Identify which cell holds the provided text, then report its (x, y) central coordinate. 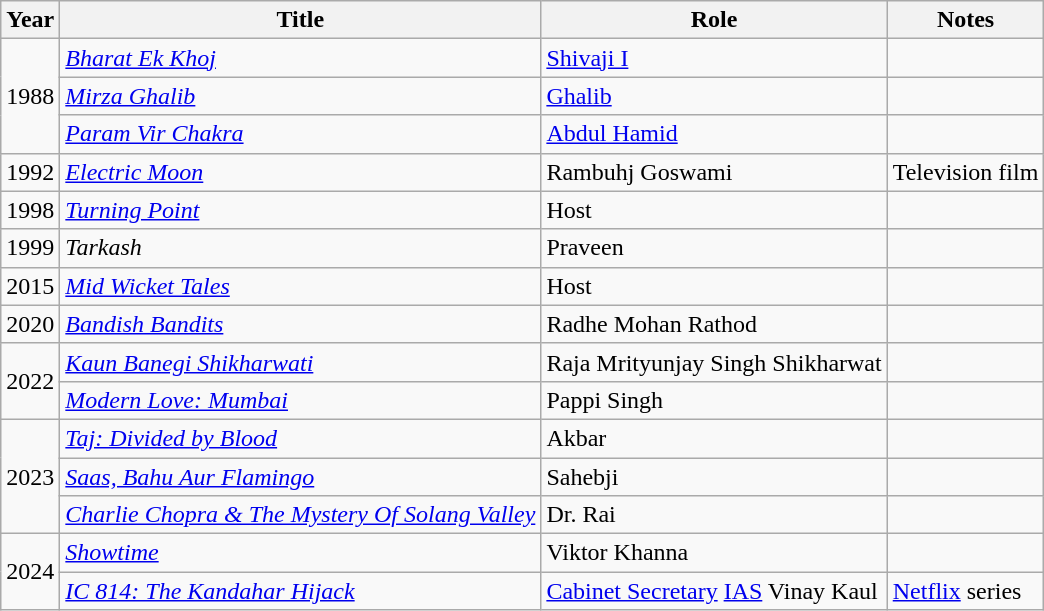
Dr. Rai (714, 515)
Bharat Ek Khoj (300, 58)
Taj: Divided by Blood (300, 438)
Akbar (714, 438)
Cabinet Secretary IAS Vinay Kaul (714, 591)
Sahebji (714, 477)
1998 (30, 210)
Pappi Singh (714, 400)
2023 (30, 476)
Abdul Hamid (714, 134)
Year (30, 20)
2015 (30, 286)
Viktor Khanna (714, 553)
Bandish Bandits (300, 324)
2024 (30, 572)
2020 (30, 324)
IC 814: The Kandahar Hijack (300, 591)
Showtime (300, 553)
Radhe Mohan Rathod (714, 324)
Charlie Chopra & The Mystery Of Solang Valley (300, 515)
Mid Wicket Tales (300, 286)
Saas, Bahu Aur Flamingo (300, 477)
Notes (966, 20)
Ghalib (714, 96)
Praveen (714, 248)
1999 (30, 248)
Shivaji I (714, 58)
Modern Love: Mumbai (300, 400)
Television film (966, 172)
Electric Moon (300, 172)
Param Vir Chakra (300, 134)
Title (300, 20)
1992 (30, 172)
Kaun Banegi Shikharwati (300, 362)
Mirza Ghalib (300, 96)
Netflix series (966, 591)
Rambuhj Goswami (714, 172)
Raja Mrityunjay Singh Shikharwat (714, 362)
Role (714, 20)
Turning Point (300, 210)
2022 (30, 381)
Tarkash (300, 248)
1988 (30, 96)
